Pinpoint the cell where the given text exists, returning its [x, y] midpoint coordinate. 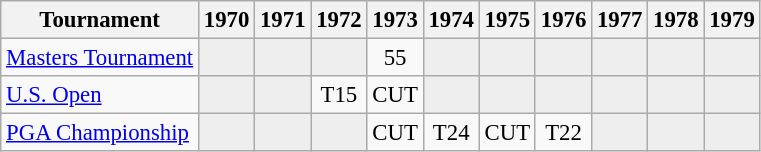
1972 [339, 20]
1970 [227, 20]
1977 [620, 20]
1971 [283, 20]
PGA Championship [100, 133]
U.S. Open [100, 95]
Tournament [100, 20]
1976 [563, 20]
T15 [339, 95]
1974 [451, 20]
1975 [507, 20]
1979 [732, 20]
T22 [563, 133]
T24 [451, 133]
55 [395, 58]
Masters Tournament [100, 58]
1978 [676, 20]
1973 [395, 20]
